Return the [x, y] coordinate for the center point of the cell that contains the specified text.  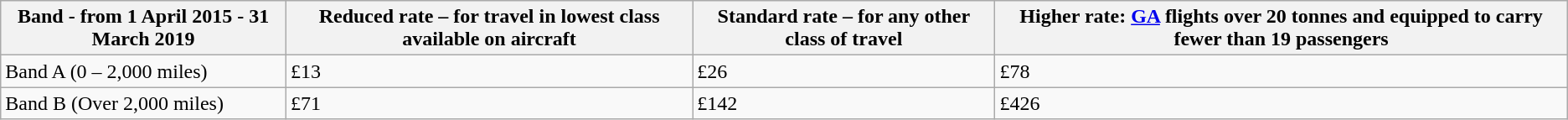
Band B (Over 2,000 miles) [144, 103]
Standard rate – for any other class of travel [844, 29]
£26 [844, 71]
£13 [489, 71]
Reduced rate – for travel in lowest class available on aircraft [489, 29]
Band A (0 – 2,000 miles) [144, 71]
£142 [844, 103]
Higher rate: GA flights over 20 tonnes and equipped to carry fewer than 19 passengers [1282, 29]
£78 [1282, 71]
£426 [1282, 103]
Band - from 1 April 2015 - 31 March 2019 [144, 29]
£71 [489, 103]
